Detect which cell encompasses the target text, then output its [X, Y] center coordinate. 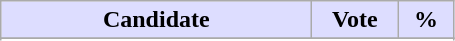
Candidate [156, 20]
% [426, 20]
Vote [355, 20]
